Identify which cell holds the provided text, then report its [X, Y] central coordinate. 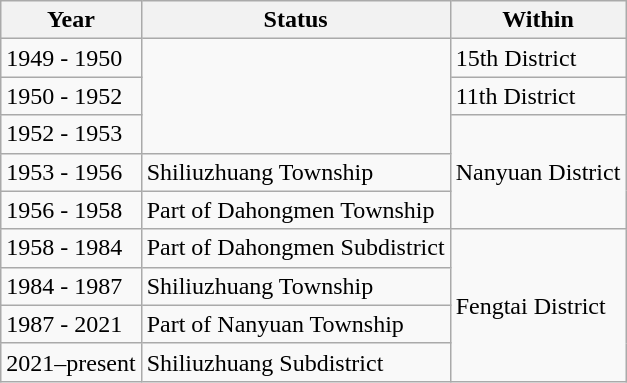
Part of Dahongmen Township [296, 210]
1984 - 1987 [71, 286]
1987 - 2021 [71, 324]
11th District [538, 96]
1950 - 1952 [71, 96]
Part of Dahongmen Subdistrict [296, 248]
Fengtai District [538, 305]
1952 - 1953 [71, 134]
1958 - 1984 [71, 248]
Nanyuan District [538, 172]
Status [296, 20]
15th District [538, 58]
Year [71, 20]
Part of Nanyuan Township [296, 324]
1949 - 1950 [71, 58]
Shiliuzhuang Subdistrict [296, 362]
1953 - 1956 [71, 172]
1956 - 1958 [71, 210]
Within [538, 20]
2021–present [71, 362]
